Pinpoint the cell where the given text exists, returning its (x, y) midpoint coordinate. 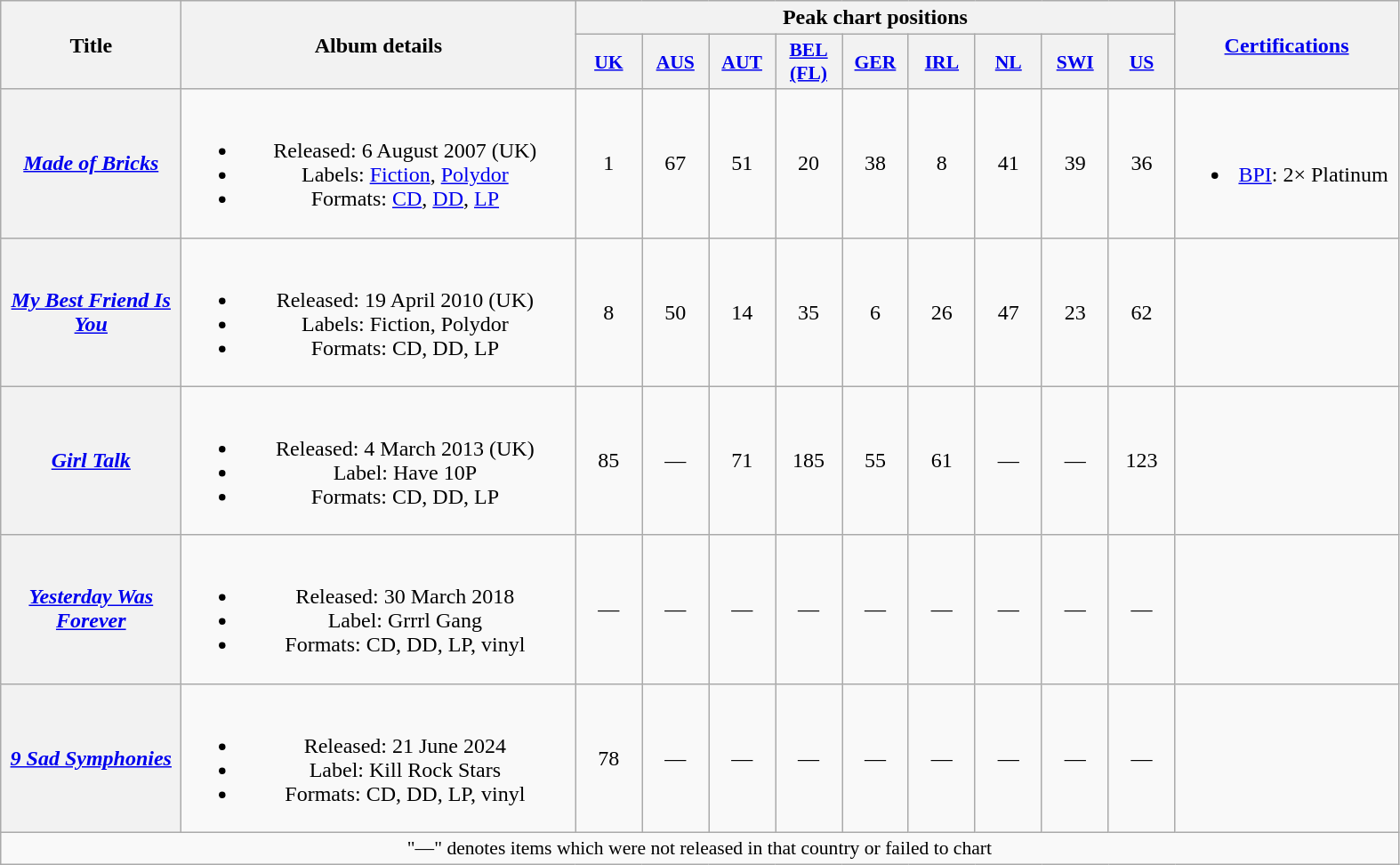
78 (608, 758)
NL (1009, 62)
39 (1074, 164)
Album details (379, 44)
50 (676, 311)
123 (1142, 461)
185 (809, 461)
71 (742, 461)
1 (608, 164)
My Best Friend Is You (91, 311)
67 (676, 164)
26 (941, 311)
IRL (941, 62)
Made of Bricks (91, 164)
US (1142, 62)
BEL(FL) (809, 62)
62 (1142, 311)
23 (1074, 311)
9 Sad Symphonies (91, 758)
Title (91, 44)
47 (1009, 311)
UK (608, 62)
38 (875, 164)
51 (742, 164)
61 (941, 461)
36 (1142, 164)
"—" denotes items which were not released in that country or failed to chart (699, 848)
14 (742, 311)
Certifications (1286, 44)
41 (1009, 164)
Girl Talk (91, 461)
BPI: 2× Platinum (1286, 164)
20 (809, 164)
Released: 4 March 2013 (UK)Label: Have 10PFormats: CD, DD, LP (379, 461)
AUT (742, 62)
Yesterday Was Forever (91, 609)
Peak chart positions (875, 18)
Released: 30 March 2018Label: Grrrl GangFormats: CD, DD, LP, vinyl (379, 609)
GER (875, 62)
85 (608, 461)
Released: 6 August 2007 (UK)Labels: Fiction, PolydorFormats: CD, DD, LP (379, 164)
55 (875, 461)
AUS (676, 62)
SWI (1074, 62)
Released: 19 April 2010 (UK)Labels: Fiction, PolydorFormats: CD, DD, LP (379, 311)
Released: 21 June 2024Label: Kill Rock StarsFormats: CD, DD, LP, vinyl (379, 758)
6 (875, 311)
35 (809, 311)
